Provide the (X, Y) coordinate of the cell's center where the given text is located.  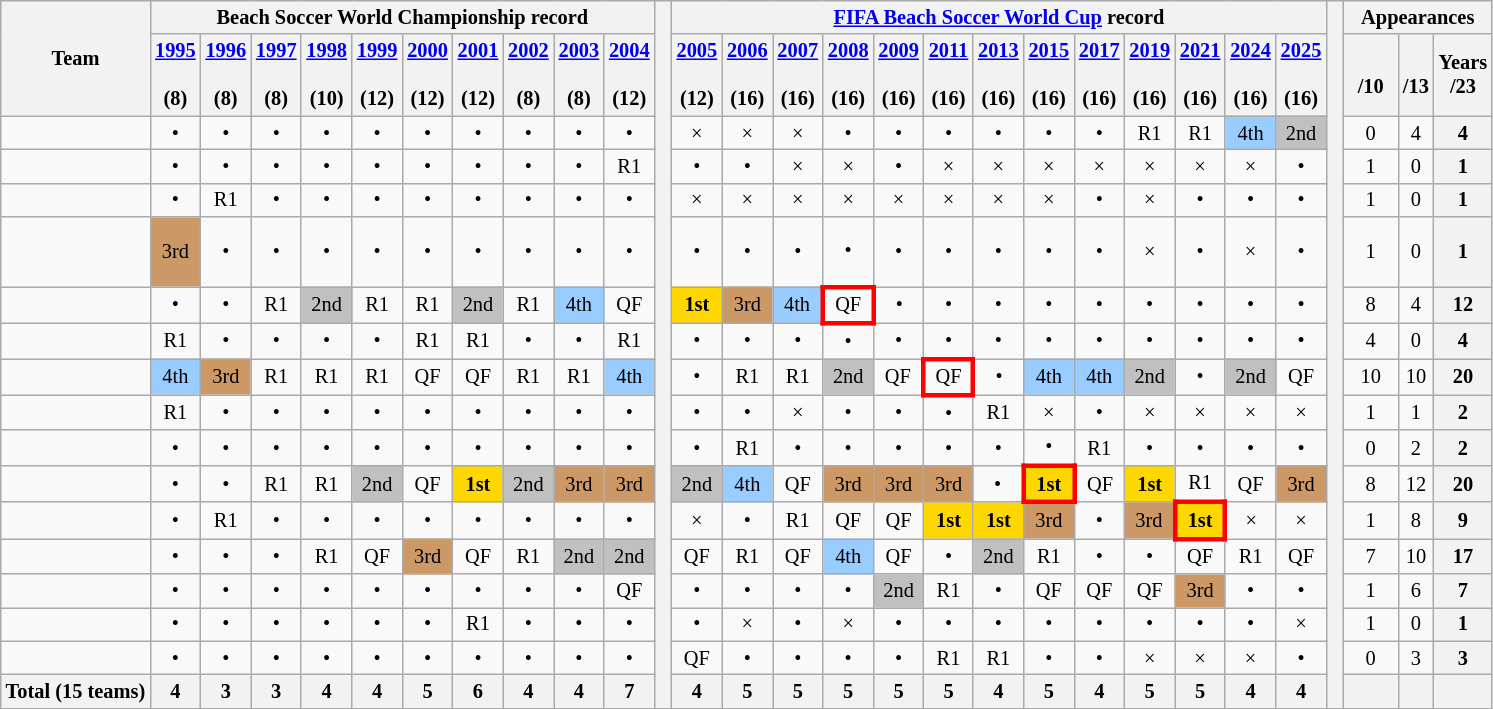
Total (15 teams) (76, 691)
2013(16) (998, 75)
2002(8) (528, 75)
FIFA Beach Soccer World Cup record (1000, 17)
2009(16) (898, 75)
2006(16) (747, 75)
2024(16) (1250, 75)
Years/23 (1463, 75)
Appearances (1418, 17)
Team (76, 58)
2021(16) (1200, 75)
2001(12) (478, 75)
2011(16) (948, 75)
Beach Soccer World Championship record (402, 17)
2025(16) (1301, 75)
2008(16) (848, 75)
1996(8) (226, 75)
2004(12) (629, 75)
17 (1463, 556)
2000(12) (427, 75)
/13 (1416, 75)
2015(16) (1049, 75)
2003(8) (579, 75)
9 (1463, 520)
2019(16) (1149, 75)
2007(16) (798, 75)
1995(8) (175, 75)
1997(8) (276, 75)
/10 (1370, 75)
1998(10) (326, 75)
1999(12) (377, 75)
2005(12) (697, 75)
2017(16) (1099, 75)
